For the text-containing cell, return its midpoint in (X, Y) coordinate format. 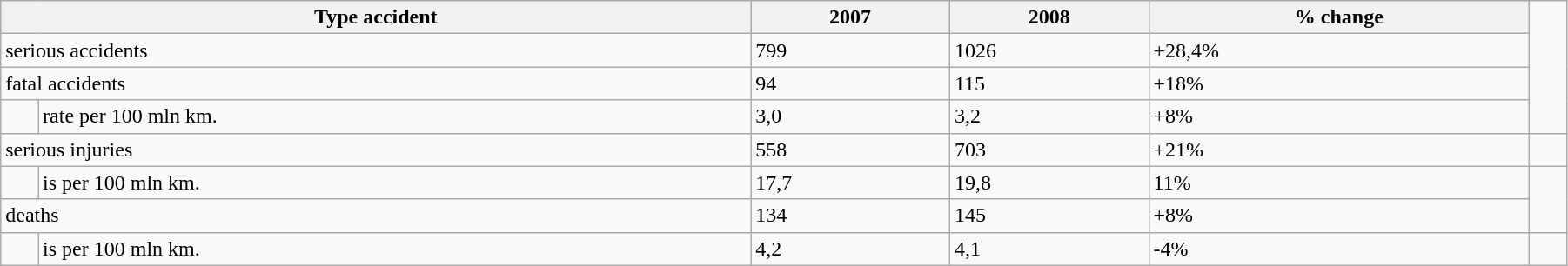
134 (851, 216)
799 (851, 50)
1026 (1049, 50)
19,8 (1049, 183)
2008 (1049, 17)
2007 (851, 17)
serious injuries (376, 150)
+21% (1339, 150)
Type accident (376, 17)
145 (1049, 216)
703 (1049, 150)
17,7 (851, 183)
+28,4% (1339, 50)
3,2 (1049, 116)
4,1 (1049, 249)
558 (851, 150)
+18% (1339, 83)
4,2 (851, 249)
11% (1339, 183)
deaths (376, 216)
fatal accidents (376, 83)
serious accidents (376, 50)
3,0 (851, 116)
115 (1049, 83)
-4% (1339, 249)
94 (851, 83)
rate per 100 mln km. (395, 116)
% change (1339, 17)
